Capture the cell that displays the provided text and extract its (x, y) central coordinate. 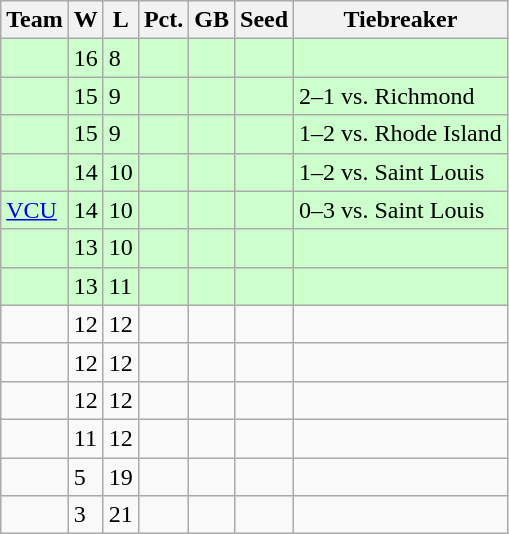
1–2 vs. Saint Louis (401, 172)
Pct. (163, 20)
16 (86, 58)
Tiebreaker (401, 20)
VCU (35, 210)
W (86, 20)
3 (86, 515)
21 (120, 515)
8 (120, 58)
Team (35, 20)
1–2 vs. Rhode Island (401, 134)
0–3 vs. Saint Louis (401, 210)
5 (86, 477)
L (120, 20)
19 (120, 477)
GB (212, 20)
Seed (264, 20)
2–1 vs. Richmond (401, 96)
